Locate the cell with the specified text and output its (x, y) center coordinate. 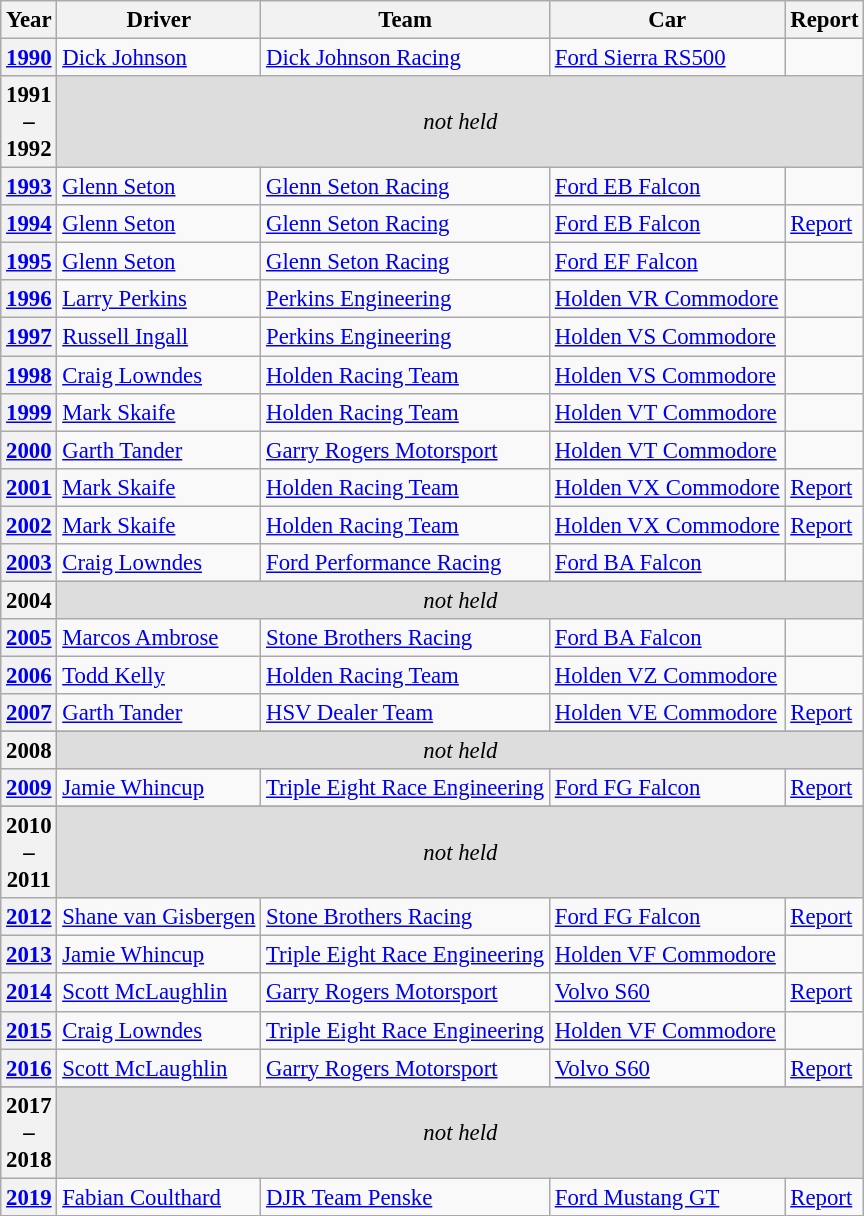
2004 (29, 600)
2002 (29, 525)
2005 (29, 638)
Dick Johnson Racing (406, 58)
1997 (29, 337)
Marcos Ambrose (159, 638)
Todd Kelly (159, 675)
Fabian Coulthard (159, 1197)
Holden VE Commodore (666, 713)
2003 (29, 563)
Ford Performance Racing (406, 563)
Ford Mustang GT (666, 1197)
Larry Perkins (159, 299)
1991–1992 (29, 122)
2016 (29, 1068)
Car (666, 20)
2015 (29, 1030)
Dick Johnson (159, 58)
2001 (29, 487)
2008 (29, 751)
2006 (29, 675)
1993 (29, 187)
1996 (29, 299)
Shane van Gisbergen (159, 917)
2000 (29, 450)
1999 (29, 412)
1994 (29, 224)
2014 (29, 993)
Russell Ingall (159, 337)
1998 (29, 375)
2013 (29, 955)
2017–2018 (29, 1132)
Ford Sierra RS500 (666, 58)
Year (29, 20)
Holden VR Commodore (666, 299)
Team (406, 20)
DJR Team Penske (406, 1197)
Driver (159, 20)
HSV Dealer Team (406, 713)
2007 (29, 713)
Holden VZ Commodore (666, 675)
1990 (29, 58)
2019 (29, 1197)
2012 (29, 917)
1995 (29, 262)
2009 (29, 788)
Ford EF Falcon (666, 262)
2010–2011 (29, 853)
